Pinpoint the cell where the given text exists, returning its (X, Y) midpoint coordinate. 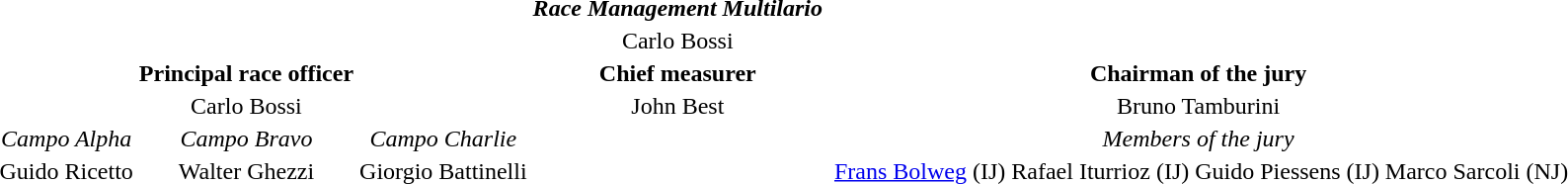
Campo Bravo (246, 138)
Principal race officer (246, 73)
Campo Charlie (444, 138)
John Best (677, 106)
Chief measurer (677, 73)
